Identify which cell holds the provided text, then report its (X, Y) central coordinate. 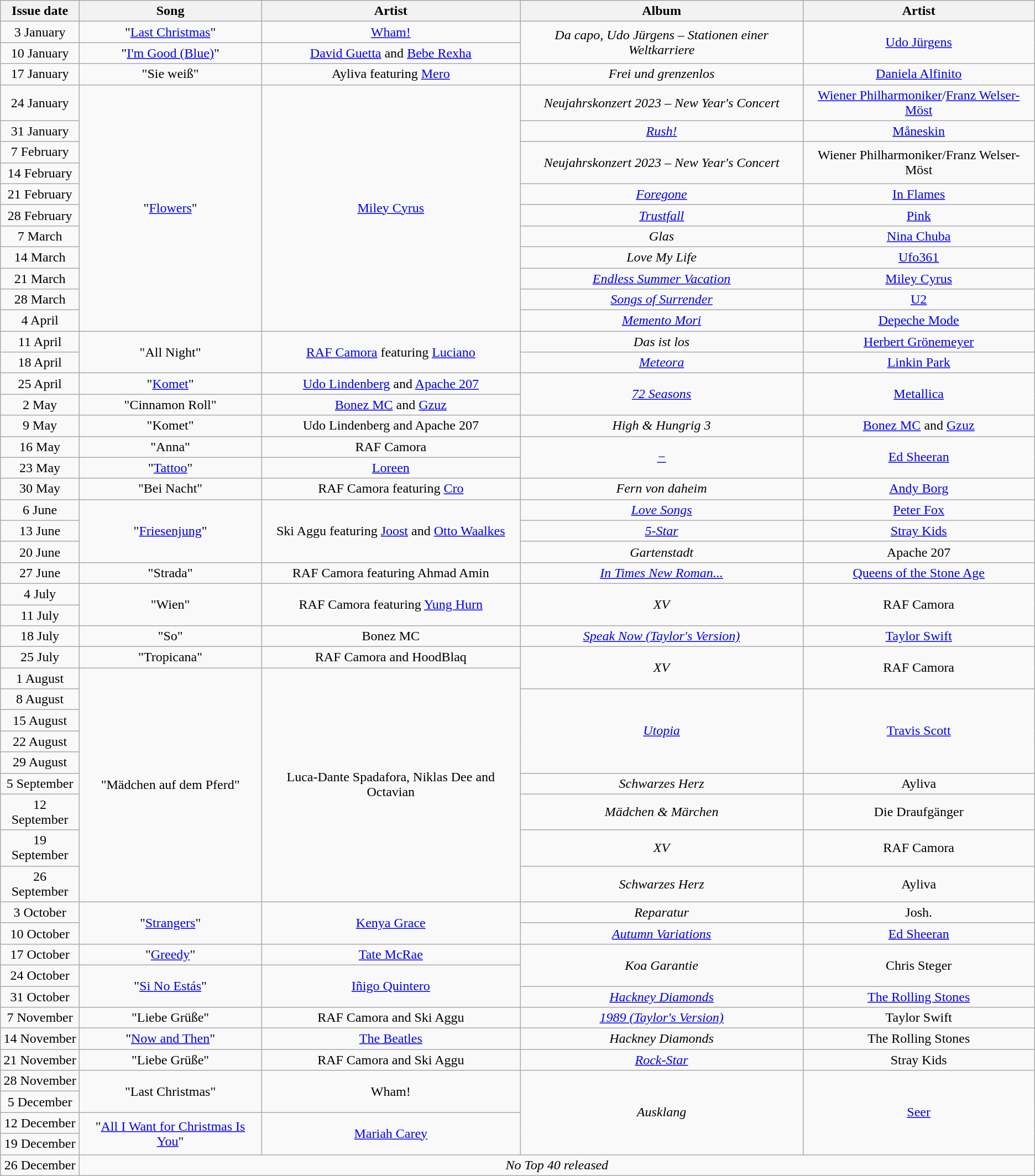
14 March (40, 257)
17 January (40, 74)
19 December (40, 1144)
Udo Jürgens (919, 43)
5 December (40, 1102)
28 February (40, 215)
U2 (919, 300)
High & Hungrig 3 (661, 426)
Die Draufgänger (919, 812)
Måneskin (919, 131)
"Cinnamon Roll" (170, 405)
"Strangers" (170, 923)
21 February (40, 194)
Trustfall (661, 215)
Utopia (661, 731)
5 September (40, 783)
6 June (40, 510)
"Tropicana" (170, 657)
Iñigo Quintero (391, 986)
Rock-Star (661, 1060)
17 October (40, 954)
24 October (40, 975)
Herbert Grönemeyer (919, 342)
28 November (40, 1081)
Peter Fox (919, 510)
25 April (40, 384)
Apache 207 (919, 552)
24 January (40, 103)
"Now and Then" (170, 1039)
9 May (40, 426)
13 June (40, 531)
27 June (40, 573)
Speak Now (Taylor's Version) (661, 636)
31 October (40, 997)
"Bei Nacht" (170, 489)
"Friesenjung" (170, 531)
16 May (40, 447)
Chris Steger (919, 965)
Metallica (919, 394)
Songs of Surrender (661, 300)
29 August (40, 762)
31 January (40, 131)
11 April (40, 342)
Loreen (391, 468)
22 August (40, 741)
Tate McRae (391, 954)
20 June (40, 552)
Kenya Grace (391, 923)
Seer (919, 1112)
4 July (40, 594)
21 March (40, 278)
Koa Garantie (661, 965)
Reparatur (661, 912)
Meteora (661, 363)
"All I Want for Christmas Is You" (170, 1133)
Pink (919, 215)
Bonez MC (391, 636)
7 March (40, 236)
Autumn Variations (661, 933)
Andy Borg (919, 489)
Frei und grenzenlos (661, 74)
RAF Camora and HoodBlaq (391, 657)
Linkin Park (919, 363)
Issue date (40, 11)
In Times New Roman... (661, 573)
RAF Camora featuring Cro (391, 489)
Ausklang (661, 1112)
"Greedy" (170, 954)
Mädchen & Märchen (661, 812)
David Guetta and Bebe Rexha (391, 53)
11 July (40, 615)
Daniela Alfinito (919, 74)
7 November (40, 1018)
30 May (40, 489)
3 January (40, 32)
12 December (40, 1123)
28 March (40, 300)
Endless Summer Vacation (661, 278)
"Tattoo" (170, 468)
19 September (40, 848)
RAF Camora featuring Yung Hurn (391, 604)
1989 (Taylor's Version) (661, 1018)
7 February (40, 152)
Da capo, Udo Jürgens – Stationen einer Weltkarriere (661, 43)
Fern von daheim (661, 489)
Mariah Carey (391, 1133)
14 November (40, 1039)
"Strada" (170, 573)
The Beatles (391, 1039)
"Flowers" (170, 208)
18 July (40, 636)
Glas (661, 236)
2 May (40, 405)
"All Night" (170, 352)
− (661, 457)
10 January (40, 53)
"So" (170, 636)
18 April (40, 363)
25 July (40, 657)
23 May (40, 468)
"I'm Good (Blue)" (170, 53)
10 October (40, 933)
3 October (40, 912)
Song (170, 11)
21 November (40, 1060)
26 September (40, 884)
Travis Scott (919, 731)
26 December (40, 1165)
Foregone (661, 194)
Nina Chuba (919, 236)
5-Star (661, 531)
Das ist los (661, 342)
Ufo361 (919, 257)
"Wien" (170, 604)
In Flames (919, 194)
Depeche Mode (919, 321)
1 August (40, 678)
15 August (40, 720)
4 April (40, 321)
Album (661, 11)
14 February (40, 173)
"Anna" (170, 447)
72 Seasons (661, 394)
Gartenstadt (661, 552)
"Sie weiß" (170, 74)
Queens of the Stone Age (919, 573)
Love My Life (661, 257)
Ayliva featuring Mero (391, 74)
Love Songs (661, 510)
RAF Camora featuring Luciano (391, 352)
12 September (40, 812)
No Top 40 released (557, 1165)
8 August (40, 699)
"Mädchen auf dem Pferd" (170, 785)
Luca-Dante Spadafora, Niklas Dee and Octavian (391, 785)
RAF Camora featuring Ahmad Amin (391, 573)
Rush! (661, 131)
Josh. (919, 912)
Ski Aggu featuring Joost and Otto Waalkes (391, 531)
"Si No Estás" (170, 986)
Memento Mori (661, 321)
